Find where the given text appears and provide that cell's center as (X, Y) coordinate. 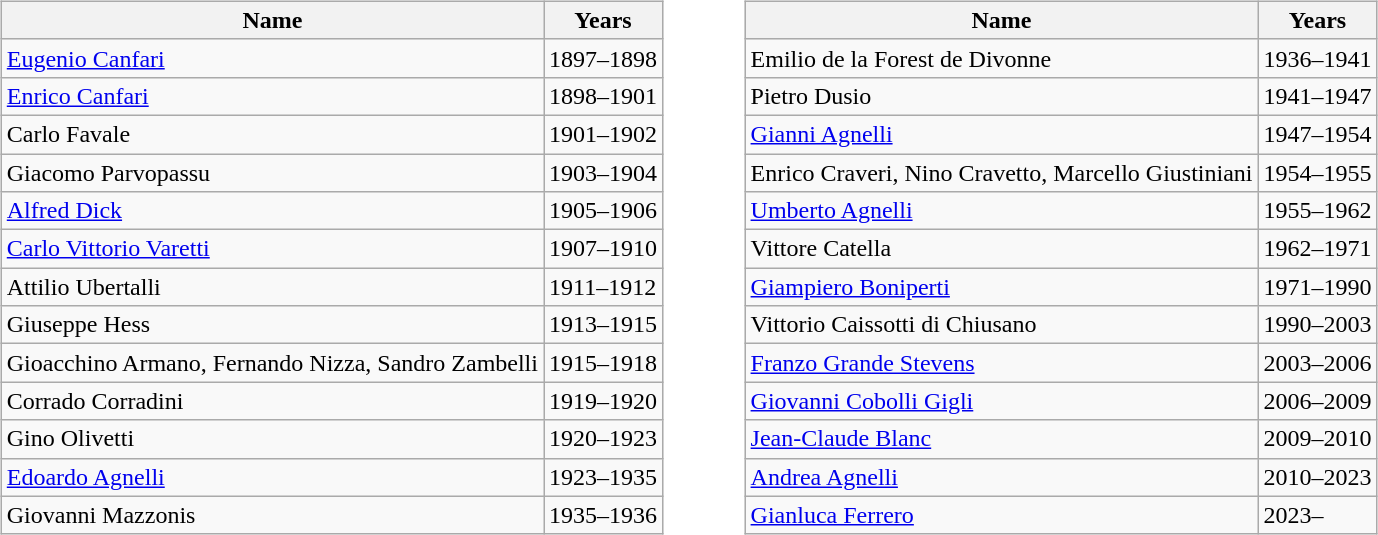
Gino Olivetti (272, 439)
2023– (1318, 515)
1935–1936 (604, 515)
1911–1912 (604, 287)
1901–1902 (604, 134)
Vittorio Caissotti di Chiusano (1002, 325)
Gianluca Ferrero (1002, 515)
1990–2003 (1318, 325)
Giovanni Cobolli Gigli (1002, 401)
1923–1935 (604, 477)
Franzo Grande Stevens (1002, 363)
Emilio de la Forest de Divonne (1002, 58)
Gioacchino Armano, Fernando Nizza, Sandro Zambelli (272, 363)
Enrico Craveri, Nino Cravetto, Marcello Giustiniani (1002, 173)
Carlo Vittorio Varetti (272, 249)
1905–1906 (604, 211)
1955–1962 (1318, 211)
Giacomo Parvopassu (272, 173)
1913–1915 (604, 325)
1947–1954 (1318, 134)
Edoardo Agnelli (272, 477)
1903–1904 (604, 173)
Carlo Favale (272, 134)
Vittore Catella (1002, 249)
1962–1971 (1318, 249)
Andrea Agnelli (1002, 477)
Gianni Agnelli (1002, 134)
Corrado Corradini (272, 401)
1919–1920 (604, 401)
1920–1923 (604, 439)
2003–2006 (1318, 363)
1941–1947 (1318, 96)
1898–1901 (604, 96)
1954–1955 (1318, 173)
Eugenio Canfari (272, 58)
Giuseppe Hess (272, 325)
Giampiero Boniperti (1002, 287)
Alfred Dick (272, 211)
2009–2010 (1318, 439)
Jean-Claude Blanc (1002, 439)
1907–1910 (604, 249)
Enrico Canfari (272, 96)
2006–2009 (1318, 401)
1971–1990 (1318, 287)
Pietro Dusio (1002, 96)
2010–2023 (1318, 477)
Umberto Agnelli (1002, 211)
Attilio Ubertalli (272, 287)
Giovanni Mazzonis (272, 515)
1936–1941 (1318, 58)
1897–1898 (604, 58)
1915–1918 (604, 363)
